Return the [x, y] coordinate for the center point of the cell that contains the specified text.  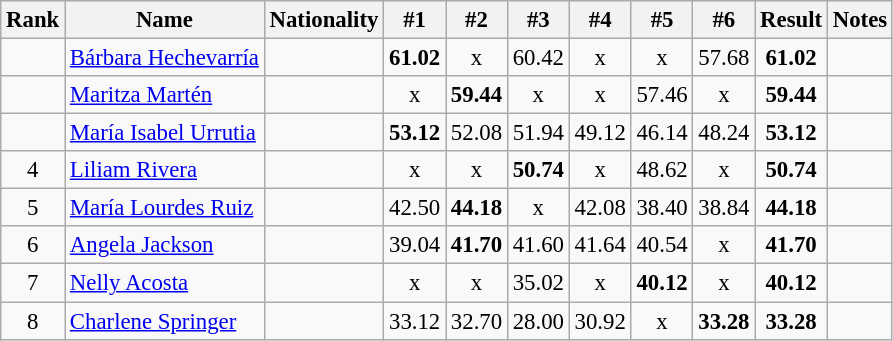
41.64 [600, 245]
32.70 [477, 321]
#2 [477, 20]
33.12 [415, 321]
María Lourdes Ruiz [165, 208]
51.94 [538, 133]
Rank [33, 20]
#5 [662, 20]
42.08 [600, 208]
#1 [415, 20]
Notes [860, 20]
Bárbara Hechevarría [165, 58]
48.24 [724, 133]
Name [165, 20]
30.92 [600, 321]
46.14 [662, 133]
35.02 [538, 283]
7 [33, 283]
49.12 [600, 133]
28.00 [538, 321]
38.84 [724, 208]
Liliam Rivera [165, 170]
#6 [724, 20]
39.04 [415, 245]
Nationality [324, 20]
57.46 [662, 95]
#3 [538, 20]
María Isabel Urrutia [165, 133]
57.68 [724, 58]
Result [792, 20]
4 [33, 170]
48.62 [662, 170]
Angela Jackson [165, 245]
60.42 [538, 58]
38.40 [662, 208]
Maritza Martén [165, 95]
Charlene Springer [165, 321]
41.60 [538, 245]
6 [33, 245]
8 [33, 321]
#4 [600, 20]
52.08 [477, 133]
5 [33, 208]
42.50 [415, 208]
40.54 [662, 245]
Nelly Acosta [165, 283]
